Detect which cell encompasses the target text, then output its [x, y] center coordinate. 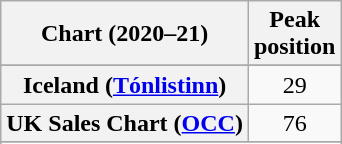
76 [294, 123]
UK Sales Chart (OCC) [125, 123]
29 [294, 85]
Chart (2020–21) [125, 34]
Peakposition [294, 34]
Iceland (Tónlistinn) [125, 85]
